Provide the [X, Y] coordinate of the cell's center where the given text is located.  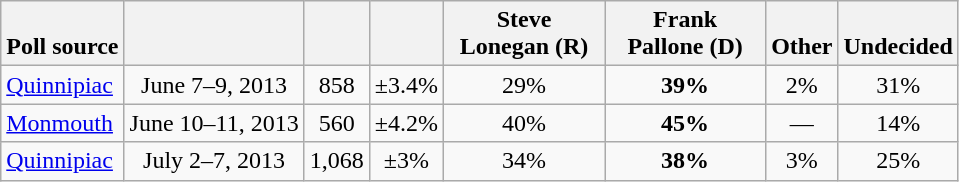
39% [686, 85]
560 [336, 123]
July 2–7, 2013 [214, 161]
SteveLonegan (R) [524, 34]
858 [336, 85]
45% [686, 123]
FrankPallone (D) [686, 34]
±3% [406, 161]
29% [524, 85]
Other [802, 34]
34% [524, 161]
1,068 [336, 161]
38% [686, 161]
3% [802, 161]
±3.4% [406, 85]
June 7–9, 2013 [214, 85]
June 10–11, 2013 [214, 123]
Monmouth [62, 123]
Undecided [898, 34]
— [802, 123]
25% [898, 161]
Poll source [62, 34]
±4.2% [406, 123]
2% [802, 85]
14% [898, 123]
40% [524, 123]
31% [898, 85]
